Identify which cell holds the provided text, then report its (x, y) central coordinate. 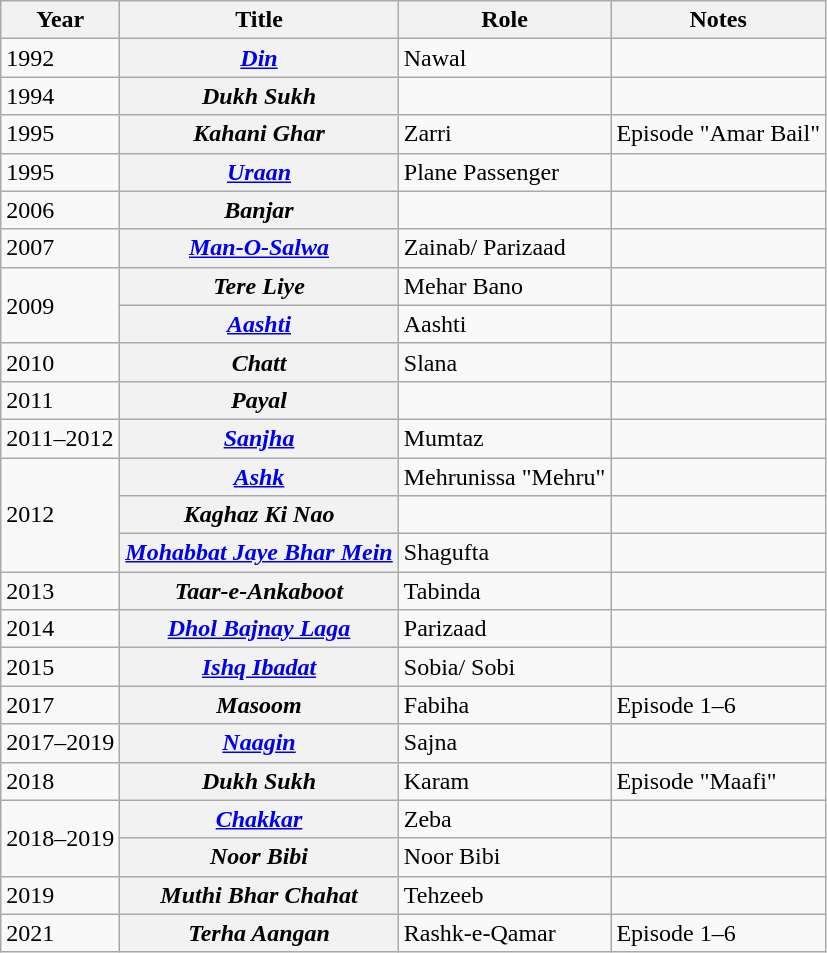
2006 (60, 210)
Terha Aangan (259, 933)
Year (60, 20)
2007 (60, 248)
Mehrunissa "Mehru" (504, 477)
Ishq Ibadat (259, 667)
Shagufta (504, 553)
Chatt (259, 362)
2021 (60, 933)
Tehzeeb (504, 895)
Mehar Bano (504, 286)
Zarri (504, 134)
Plane Passenger (504, 172)
Nawal (504, 58)
Title (259, 20)
Notes (718, 20)
2019 (60, 895)
2011 (60, 400)
Masoom (259, 705)
2010 (60, 362)
2013 (60, 591)
1994 (60, 96)
Din (259, 58)
Episode "Maafi" (718, 781)
2018–2019 (60, 838)
Fabiha (504, 705)
Zeba (504, 819)
Rashk-e-Qamar (504, 933)
Sajna (504, 743)
Role (504, 20)
Kahani Ghar (259, 134)
2014 (60, 629)
Muthi Bhar Chahat (259, 895)
Sanjha (259, 438)
Parizaad (504, 629)
Mohabbat Jaye Bhar Mein (259, 553)
Karam (504, 781)
Chakkar (259, 819)
2011–2012 (60, 438)
2017–2019 (60, 743)
Tabinda (504, 591)
Sobia/ Sobi (504, 667)
Payal (259, 400)
Naagin (259, 743)
Dhol Bajnay Laga (259, 629)
Uraan (259, 172)
Man-O-Salwa (259, 248)
Zainab/ Parizaad (504, 248)
2012 (60, 515)
Episode "Amar Bail" (718, 134)
2009 (60, 305)
Ashk (259, 477)
2015 (60, 667)
1992 (60, 58)
Kaghaz Ki Nao (259, 515)
Taar-e-Ankaboot (259, 591)
Mumtaz (504, 438)
Tere Liye (259, 286)
2017 (60, 705)
2018 (60, 781)
Banjar (259, 210)
Slana (504, 362)
